Detect which cell encompasses the target text, then output its (X, Y) center coordinate. 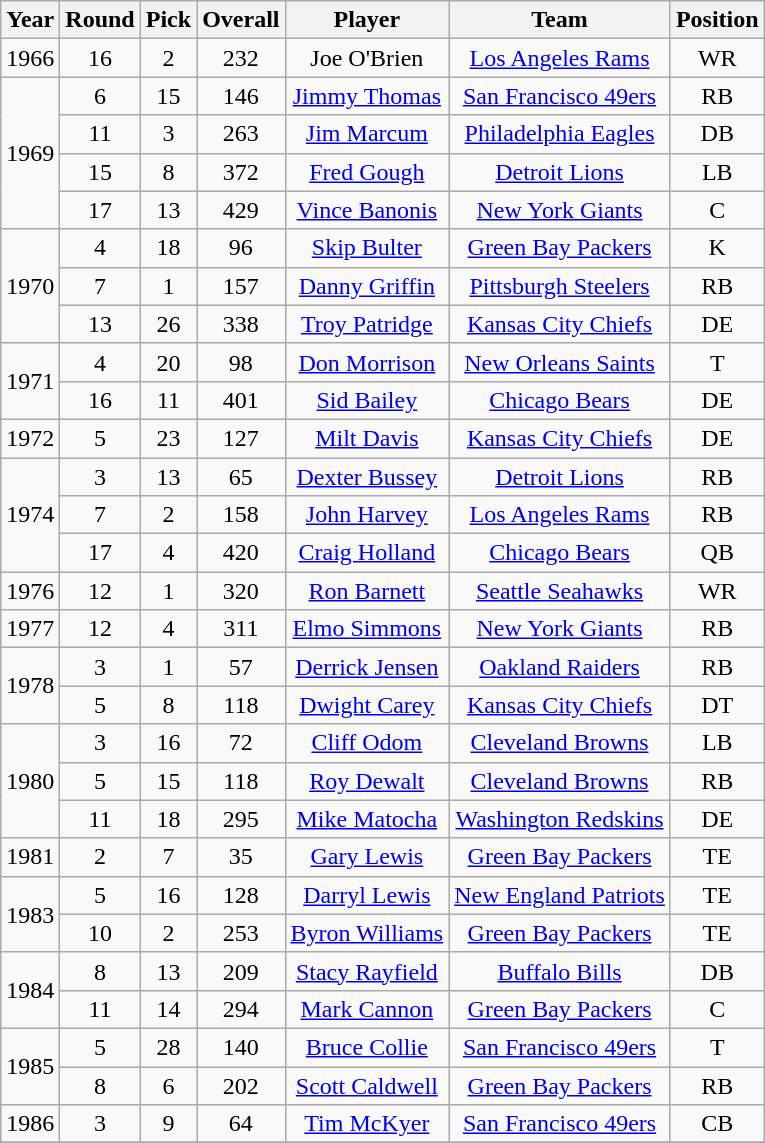
DT (717, 705)
295 (241, 819)
Tim McKyer (367, 1124)
New England Patriots (560, 895)
Buffalo Bills (560, 971)
Overall (241, 20)
401 (241, 400)
72 (241, 743)
Roy Dewalt (367, 781)
311 (241, 629)
Seattle Seahawks (560, 591)
Fred Gough (367, 172)
158 (241, 515)
Mark Cannon (367, 1009)
Oakland Raiders (560, 667)
Byron Williams (367, 933)
96 (241, 248)
127 (241, 438)
20 (168, 362)
John Harvey (367, 515)
Gary Lewis (367, 857)
429 (241, 210)
232 (241, 58)
Round (100, 20)
157 (241, 286)
64 (241, 1124)
65 (241, 477)
Cliff Odom (367, 743)
372 (241, 172)
Bruce Collie (367, 1047)
1985 (30, 1066)
1981 (30, 857)
1980 (30, 781)
Team (560, 20)
Washington Redskins (560, 819)
Player (367, 20)
98 (241, 362)
Position (717, 20)
1976 (30, 591)
Skip Bulter (367, 248)
Elmo Simmons (367, 629)
338 (241, 324)
26 (168, 324)
10 (100, 933)
1966 (30, 58)
QB (717, 553)
Scott Caldwell (367, 1085)
Pick (168, 20)
146 (241, 96)
140 (241, 1047)
New Orleans Saints (560, 362)
294 (241, 1009)
Milt Davis (367, 438)
Dexter Bussey (367, 477)
14 (168, 1009)
1977 (30, 629)
Jim Marcum (367, 134)
Derrick Jensen (367, 667)
Troy Patridge (367, 324)
1970 (30, 286)
Ron Barnett (367, 591)
420 (241, 553)
1984 (30, 990)
Craig Holland (367, 553)
1972 (30, 438)
1971 (30, 381)
Mike Matocha (367, 819)
CB (717, 1124)
Dwight Carey (367, 705)
128 (241, 895)
Sid Bailey (367, 400)
1986 (30, 1124)
209 (241, 971)
28 (168, 1047)
23 (168, 438)
Pittsburgh Steelers (560, 286)
320 (241, 591)
9 (168, 1124)
Jimmy Thomas (367, 96)
Vince Banonis (367, 210)
253 (241, 933)
K (717, 248)
1974 (30, 515)
35 (241, 857)
Stacy Rayfield (367, 971)
Philadelphia Eagles (560, 134)
1983 (30, 914)
Danny Griffin (367, 286)
263 (241, 134)
Joe O'Brien (367, 58)
57 (241, 667)
Don Morrison (367, 362)
Darryl Lewis (367, 895)
1969 (30, 153)
202 (241, 1085)
1978 (30, 686)
Year (30, 20)
